Return (X, Y) of the center of cell containing provided text 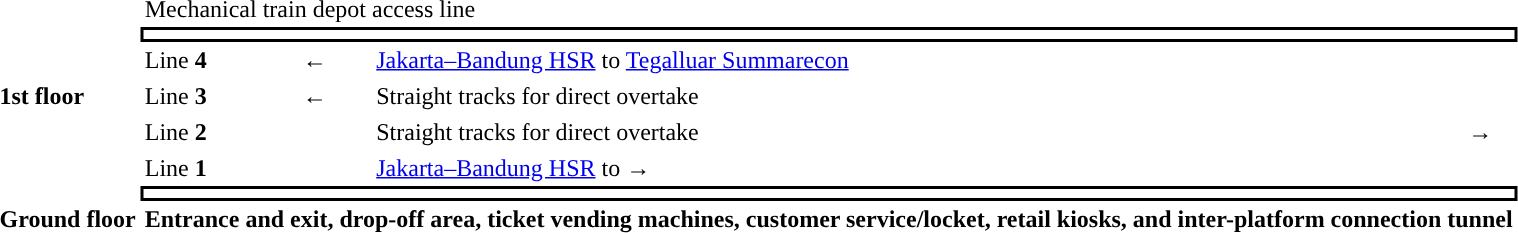
Line 2 (219, 132)
Jakarta–Bandung HSR to Tegalluar Summarecon (908, 60)
Line 3 (219, 96)
Line 4 (219, 60)
Jakarta–Bandung HSR to → (908, 168)
Line 1 (219, 168)
→ (1481, 132)
